Scan for the cell matching the given text and deliver its (X, Y) coordinate at center. 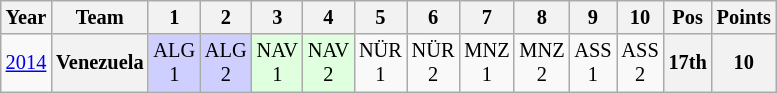
2014 (26, 63)
MNZ2 (542, 63)
3 (278, 17)
Venezuela (100, 63)
Year (26, 17)
9 (592, 17)
Pos (688, 17)
NÜR1 (380, 63)
ASS1 (592, 63)
NAV2 (328, 63)
ALG2 (226, 63)
5 (380, 17)
MNZ1 (486, 63)
1 (174, 17)
7 (486, 17)
ALG1 (174, 63)
6 (434, 17)
ASS2 (640, 63)
Team (100, 17)
NAV1 (278, 63)
Points (744, 17)
17th (688, 63)
8 (542, 17)
NÜR2 (434, 63)
2 (226, 17)
4 (328, 17)
